Detect which cell encompasses the target text, then output its (x, y) center coordinate. 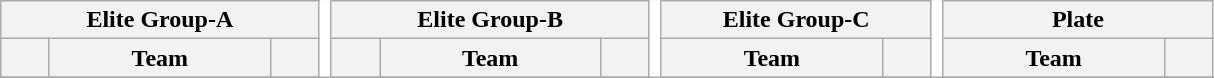
Plate (1078, 20)
Elite Group-A (160, 20)
Elite Group-C (796, 20)
Elite Group-B (490, 20)
